Provide the [x, y] coordinate of the cell's center where the given text is located.  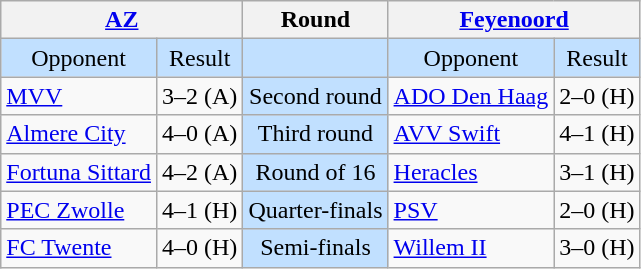
FC Twente [79, 248]
AVV Swift [471, 134]
PSV [471, 210]
Second round [316, 96]
Round of 16 [316, 172]
4–2 (A) [199, 172]
Heracles [471, 172]
Almere City [79, 134]
Third round [316, 134]
Quarter-finals [316, 210]
Feyenoord [514, 20]
4–0 (A) [199, 134]
Semi-finals [316, 248]
ADO Den Haag [471, 96]
Willem II [471, 248]
4–0 (H) [199, 248]
3–1 (H) [597, 172]
PEC Zwolle [79, 210]
3–0 (H) [597, 248]
Fortuna Sittard [79, 172]
MVV [79, 96]
Round [316, 20]
3–2 (A) [199, 96]
AZ [122, 20]
